Scan for the cell matching the given text and deliver its (X, Y) coordinate at center. 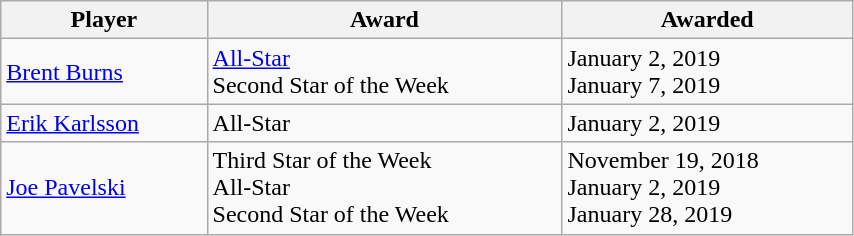
January 2, 2019 (707, 123)
Player (104, 20)
All-StarSecond Star of the Week (384, 72)
Joe Pavelski (104, 188)
Third Star of the WeekAll-StarSecond Star of the Week (384, 188)
All-Star (384, 123)
November 19, 2018January 2, 2019January 28, 2019 (707, 188)
January 2, 2019January 7, 2019 (707, 72)
Brent Burns (104, 72)
Award (384, 20)
Awarded (707, 20)
Erik Karlsson (104, 123)
